Return the (X, Y) coordinate for the center point of the cell that contains the specified text.  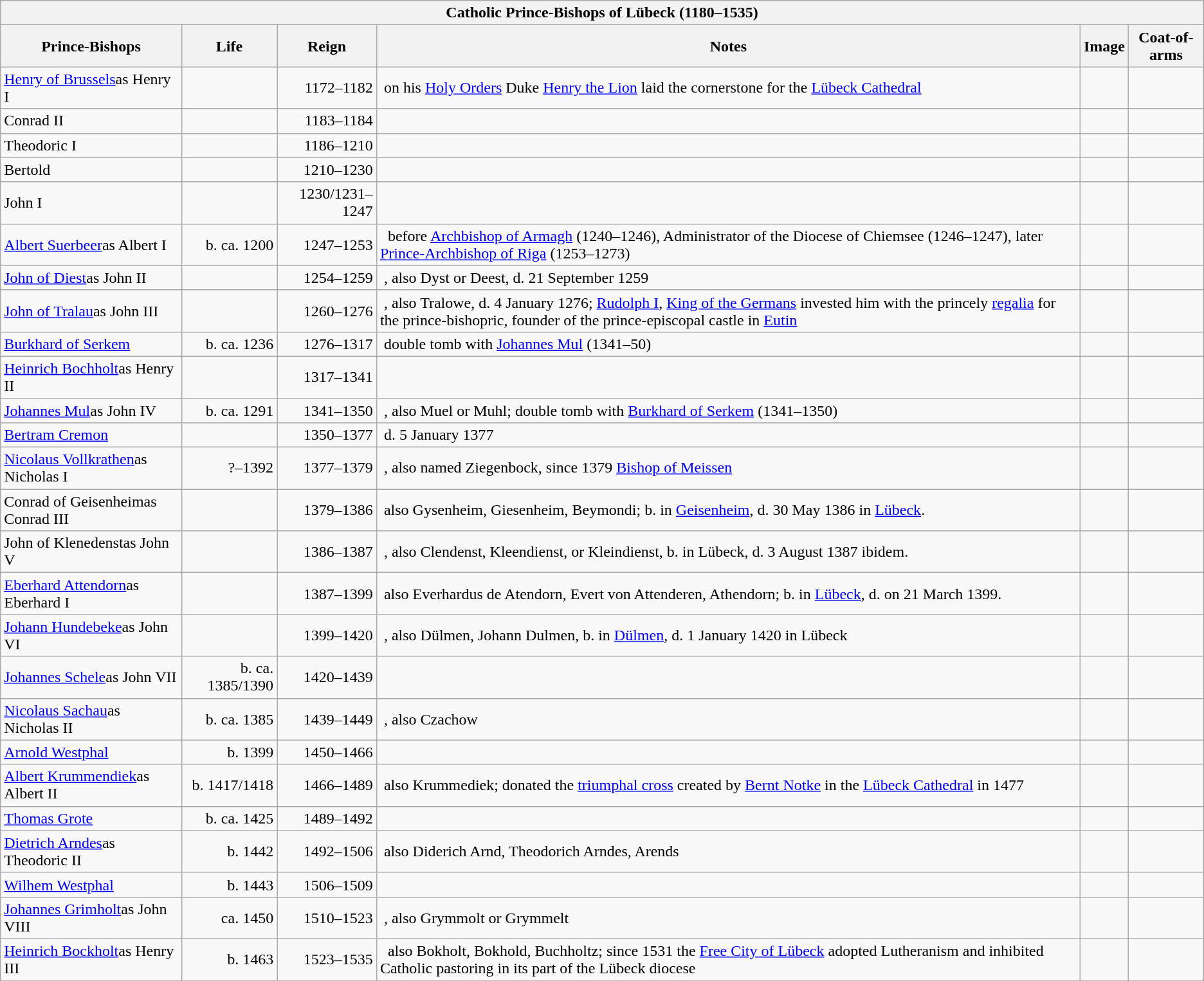
1492–1506 (327, 851)
Johann Hundebekeas John VI (91, 635)
1379–1386 (327, 510)
Dietrich Arndesas Theodoric II (91, 851)
1523–1535 (327, 959)
Nicolaus Vollkrathenas Nicholas I (91, 468)
1399–1420 (327, 635)
d. 5 January 1377 (728, 435)
1387–1399 (327, 594)
b. ca. 1385/1390 (229, 678)
b. 1463 (229, 959)
also Everhardus de Atendorn, Evert von Attenderen, Athendorn; b. in Lübeck, d. on 21 March 1399. (728, 594)
?–1392 (229, 468)
Conrad of Geisenheimas Conrad III (91, 510)
Catholic Prince-Bishops of Lübeck (1180–1535) (602, 13)
1210–1230 (327, 170)
, also Grymmolt or Grymmelt (728, 918)
Reign (327, 46)
1510–1523 (327, 918)
1276–1317 (327, 344)
b. ca. 1291 (229, 411)
Theodoric I (91, 145)
Conrad II (91, 121)
Bertold (91, 170)
, also Dülmen, Johann Dulmen, b. in Dülmen, d. 1 January 1420 in Lübeck (728, 635)
1350–1377 (327, 435)
Heinrich Bockholtas Henry III (91, 959)
b. ca. 1200 (229, 244)
John I (91, 203)
on his Holy Orders Duke Henry the Lion laid the cornerstone for the Lübeck Cathedral (728, 87)
Coat-of-arms (1167, 46)
Image (1104, 46)
, also Dyst or Deest, d. 21 September 1259 (728, 278)
also Diderich Arnd, Theodorich Arndes, Arends (728, 851)
Henry of Brusselsas Henry I (91, 87)
1317–1341 (327, 377)
1260–1276 (327, 311)
Arnold Westphal (91, 752)
1172–1182 (327, 87)
Bertram Cremon (91, 435)
b. 1399 (229, 752)
Notes (728, 46)
b. 1443 (229, 885)
Thomas Grote (91, 818)
1489–1492 (327, 818)
, also Muel or Muhl; double tomb with Burkhard of Serkem (1341–1350) (728, 411)
1254–1259 (327, 278)
Albert Suerbeeras Albert I (91, 244)
b. ca. 1385 (229, 719)
, also Clendenst, Kleendienst, or Kleindienst, b. in Lübeck, d. 3 August 1387 ibidem. (728, 552)
also Gysenheim, Giesenheim, Beymondi; b. in Geisenheim, d. 30 May 1386 in Lübeck. (728, 510)
1377–1379 (327, 468)
Heinrich Bochholtas Henry II (91, 377)
Johannes Grimholtas John VIII (91, 918)
John of Diestas John II (91, 278)
1466–1489 (327, 786)
1506–1509 (327, 885)
b. ca. 1425 (229, 818)
Nicolaus Sachauas Nicholas II (91, 719)
Eberhard Attendornas Eberhard I (91, 594)
b. 1442 (229, 851)
John of Tralauas John III (91, 311)
1420–1439 (327, 678)
also Krummediek; donated the triumphal cross created by Bernt Notke in the Lübeck Cathedral in 1477 (728, 786)
1341–1350 (327, 411)
Wilhem Westphal (91, 885)
Life (229, 46)
1439–1449 (327, 719)
1230/1231–1247 (327, 203)
b. 1417/1418 (229, 786)
Burkhard of Serkem (91, 344)
double tomb with Johannes Mul (1341–50) (728, 344)
John of Klenedenstas John V (91, 552)
1450–1466 (327, 752)
1183–1184 (327, 121)
1386–1387 (327, 552)
Johannes Scheleas John VII (91, 678)
b. ca. 1236 (229, 344)
1247–1253 (327, 244)
, also named Ziegenbock, since 1379 Bishop of Meissen (728, 468)
, also Czachow (728, 719)
ca. 1450 (229, 918)
Albert Krummendiekas Albert II (91, 786)
before Archbishop of Armagh (1240–1246), Administrator of the Diocese of Chiemsee (1246–1247), later Prince-Archbishop of Riga (1253–1273) (728, 244)
Prince-Bishops (91, 46)
1186–1210 (327, 145)
Johannes Mulas John IV (91, 411)
